Capture the cell that displays the provided text and extract its [x, y] central coordinate. 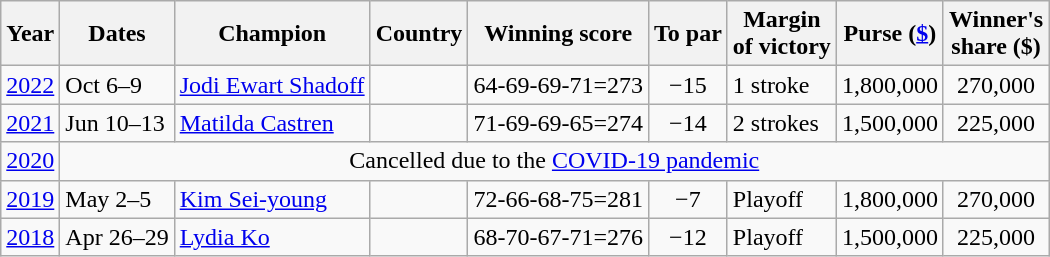
Purse ($) [890, 34]
72-66-68-75=281 [558, 199]
Jun 10–13 [117, 123]
To par [688, 34]
2021 [30, 123]
−15 [688, 85]
−14 [688, 123]
Year [30, 34]
Oct 6–9 [117, 85]
Marginof victory [782, 34]
Lydia Ko [272, 237]
Dates [117, 34]
1 stroke [782, 85]
2019 [30, 199]
2 strokes [782, 123]
2020 [30, 161]
−12 [688, 237]
Apr 26–29 [117, 237]
68-70-67-71=276 [558, 237]
Champion [272, 34]
Winning score [558, 34]
Kim Sei-young [272, 199]
Winner'sshare ($) [996, 34]
Country [419, 34]
64-69-69-71=273 [558, 85]
2018 [30, 237]
Cancelled due to the COVID-19 pandemic [554, 161]
Matilda Castren [272, 123]
May 2–5 [117, 199]
2022 [30, 85]
Jodi Ewart Shadoff [272, 85]
−7 [688, 199]
71-69-69-65=274 [558, 123]
